Pinpoint the cell where the given text exists, returning its (x, y) midpoint coordinate. 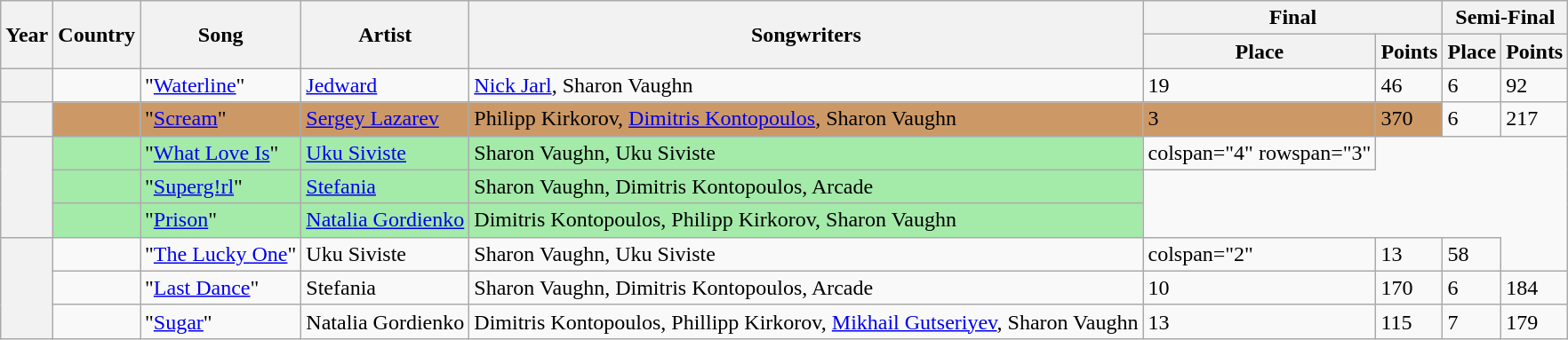
Semi-Final (1506, 18)
"What Love Is" (220, 153)
Nick Jarl, Sharon Vaughn (806, 85)
Dimitris Kontopoulos, Phillipp Kirkorov, Mikhail Gutseriyev, Sharon Vaughn (806, 321)
58 (1472, 254)
10 (1260, 288)
7 (1472, 321)
"Prison" (220, 220)
Dimitris Kontopoulos, Philipp Kirkorov, Sharon Vaughn (806, 220)
colspan="4" rowspan="3" (1260, 153)
184 (1534, 288)
Song (220, 35)
46 (1410, 85)
"Sugar" (220, 321)
Jedward (386, 85)
colspan="2" (1260, 254)
Philipp Kirkorov, Dimitris Kontopoulos, Sharon Vaughn (806, 119)
Country (97, 35)
92 (1534, 85)
179 (1534, 321)
115 (1410, 321)
Sergey Lazarev (386, 119)
3 (1260, 119)
Final (1292, 18)
217 (1534, 119)
"Superg!rl" (220, 186)
"Scream" (220, 119)
370 (1410, 119)
"Waterline" (220, 85)
"Last Dance" (220, 288)
170 (1410, 288)
19 (1260, 85)
Songwriters (806, 35)
Artist (386, 35)
Year (27, 35)
"The Lucky One" (220, 254)
